Pinpoint the cell where the given text exists, returning its (x, y) midpoint coordinate. 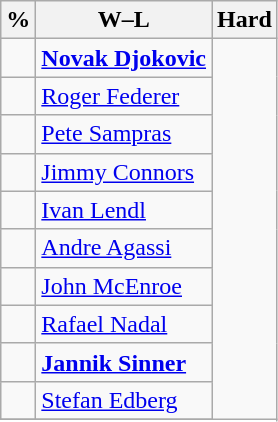
Jimmy Connors (124, 172)
Roger Federer (124, 96)
Ivan Lendl (124, 210)
Pete Sampras (124, 134)
Novak Djokovic (124, 58)
% (18, 20)
Andre Agassi (124, 248)
John McEnroe (124, 286)
Stefan Edberg (124, 400)
Jannik Sinner (124, 362)
Hard (245, 20)
W–L (124, 20)
Rafael Nadal (124, 324)
